For the text-containing cell, return its midpoint in (X, Y) coordinate format. 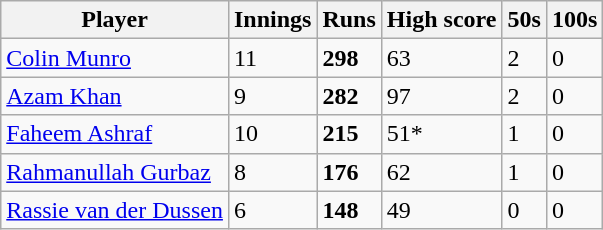
49 (442, 210)
Innings (272, 20)
63 (442, 58)
51* (442, 134)
8 (272, 172)
50s (524, 20)
97 (442, 96)
148 (349, 210)
Rassie van der Dussen (115, 210)
Faheem Ashraf (115, 134)
6 (272, 210)
Colin Munro (115, 58)
10 (272, 134)
9 (272, 96)
100s (574, 20)
215 (349, 134)
Runs (349, 20)
High score (442, 20)
176 (349, 172)
Azam Khan (115, 96)
298 (349, 58)
282 (349, 96)
62 (442, 172)
Rahmanullah Gurbaz (115, 172)
11 (272, 58)
Player (115, 20)
